Return the (X, Y) coordinate for the center point of the cell that contains the specified text.  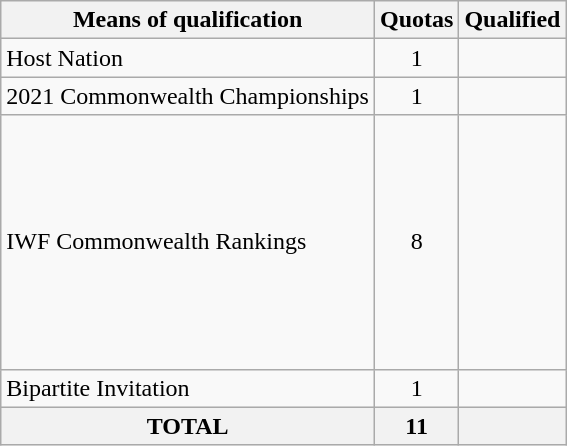
11 (416, 426)
Means of qualification (188, 20)
Bipartite Invitation (188, 388)
Quotas (416, 20)
TOTAL (188, 426)
IWF Commonwealth Rankings (188, 242)
Host Nation (188, 58)
2021 Commonwealth Championships (188, 96)
8 (416, 242)
Qualified (512, 20)
